From the cell containing the given text, extract its center point as (x, y) coordinate. 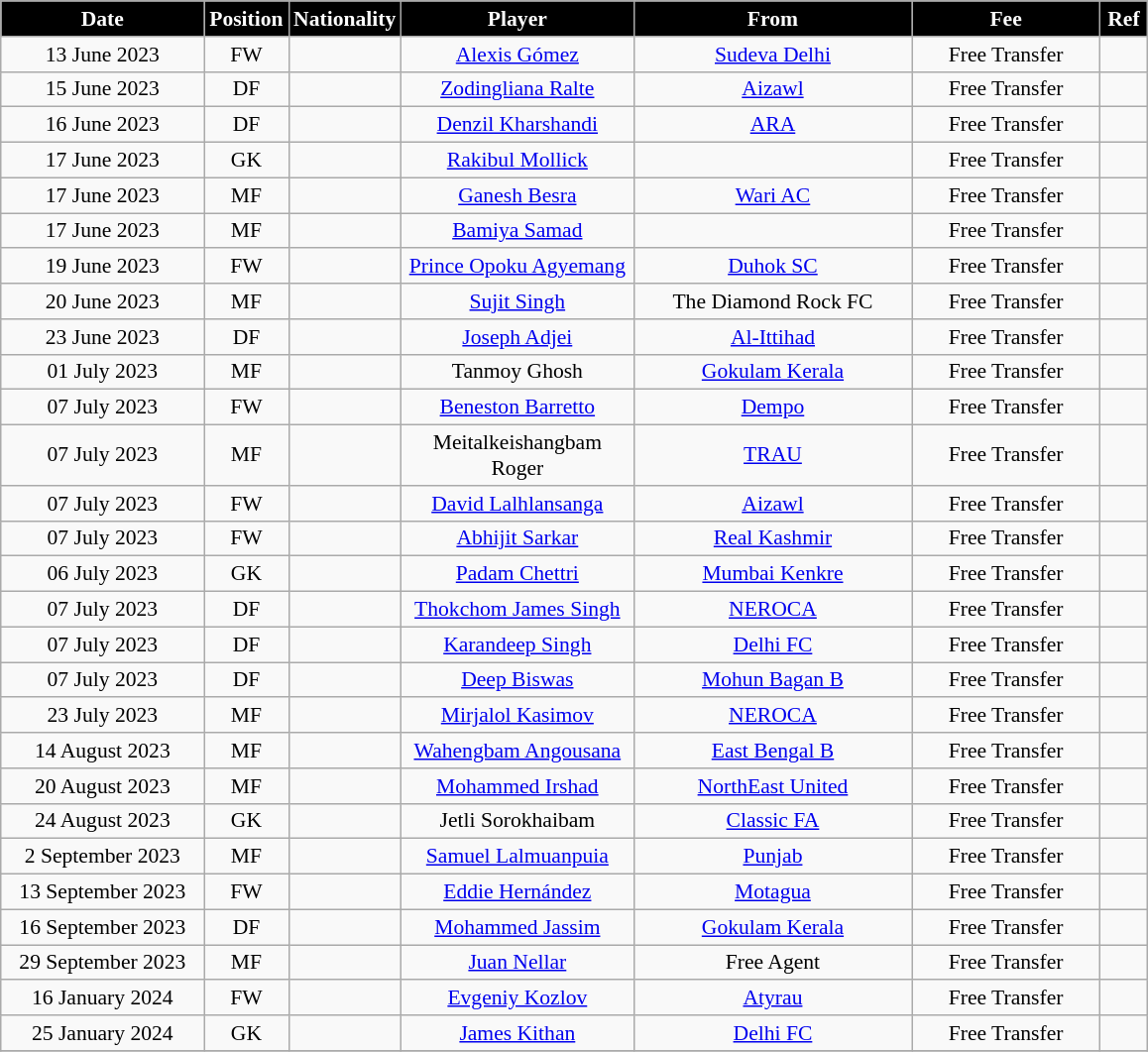
Eddie Hernández (517, 892)
2 September 2023 (103, 857)
Motagua (772, 892)
Duhok SC (772, 267)
Wahengbam Angousana (517, 751)
15 June 2023 (103, 89)
Mohun Bagan B (772, 680)
13 September 2023 (103, 892)
Thokchom James Singh (517, 610)
Juan Nellar (517, 963)
Al-Ittihad (772, 337)
Beneston Barretto (517, 408)
James Kithan (517, 1033)
Alexis Gómez (517, 55)
Player (517, 19)
Karandeep Singh (517, 644)
Nationality (345, 19)
Mumbai Kenkre (772, 574)
Abhijit Sarkar (517, 538)
Prince Opoku Agyemang (517, 267)
Evgeniy Kozlov (517, 998)
Tanmoy Ghosh (517, 372)
Real Kashmir (772, 538)
Punjab (772, 857)
Bamiya Samad (517, 231)
From (772, 19)
Fee (1006, 19)
Denzil Kharshandi (517, 125)
Deep Biswas (517, 680)
19 June 2023 (103, 267)
Padam Chettri (517, 574)
14 August 2023 (103, 751)
16 June 2023 (103, 125)
Jetli Sorokhaibam (517, 821)
Date (103, 19)
TRAU (772, 456)
Sudeva Delhi (772, 55)
Dempo (772, 408)
20 August 2023 (103, 786)
Mohammed Jassim (517, 927)
06 July 2023 (103, 574)
Free Agent (772, 963)
Position (246, 19)
David Lalhlansanga (517, 504)
24 August 2023 (103, 821)
29 September 2023 (103, 963)
ARA (772, 125)
The Diamond Rock FC (772, 301)
Samuel Lalmuanpuia (517, 857)
20 June 2023 (103, 301)
Classic FA (772, 821)
16 January 2024 (103, 998)
Sujit Singh (517, 301)
Wari AC (772, 195)
Zodingliana Ralte (517, 89)
13 June 2023 (103, 55)
Mirjalol Kasimov (517, 716)
23 June 2023 (103, 337)
NorthEast United (772, 786)
Atyrau (772, 998)
23 July 2023 (103, 716)
25 January 2024 (103, 1033)
Meitalkeishangbam Roger (517, 456)
01 July 2023 (103, 372)
Joseph Adjei (517, 337)
Rakibul Mollick (517, 161)
16 September 2023 (103, 927)
East Bengal B (772, 751)
Mohammed Irshad (517, 786)
Ganesh Besra (517, 195)
Ref (1124, 19)
